Locate the cell with the specified text and output its (X, Y) center coordinate. 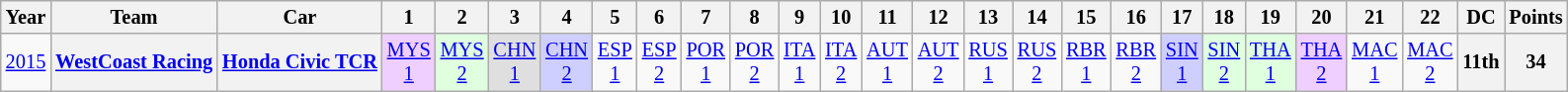
Car (300, 17)
17 (1182, 17)
AUT2 (939, 62)
21 (1374, 17)
7 (705, 17)
10 (841, 17)
MAC1 (1374, 62)
ITA1 (799, 62)
ITA2 (841, 62)
SIN2 (1225, 62)
11 (887, 17)
15 (1086, 17)
POR2 (755, 62)
MAC2 (1430, 62)
19 (1271, 17)
POR1 (705, 62)
2 (462, 17)
Points (1536, 17)
8 (755, 17)
18 (1225, 17)
16 (1136, 17)
DC (1480, 17)
5 (615, 17)
RBR1 (1086, 62)
12 (939, 17)
CHN2 (567, 62)
11th (1480, 62)
MYS2 (462, 62)
ESP2 (660, 62)
22 (1430, 17)
RBR2 (1136, 62)
3 (516, 17)
AUT1 (887, 62)
SIN1 (1182, 62)
WestCoast Racing (134, 62)
ESP1 (615, 62)
4 (567, 17)
2015 (26, 62)
9 (799, 17)
CHN1 (516, 62)
14 (1037, 17)
MYS1 (409, 62)
THA2 (1322, 62)
THA1 (1271, 62)
13 (988, 17)
34 (1536, 62)
RUS1 (988, 62)
20 (1322, 17)
6 (660, 17)
RUS2 (1037, 62)
Team (134, 17)
1 (409, 17)
Honda Civic TCR (300, 62)
Year (26, 17)
